Identify which cell holds the provided text, then report its (X, Y) central coordinate. 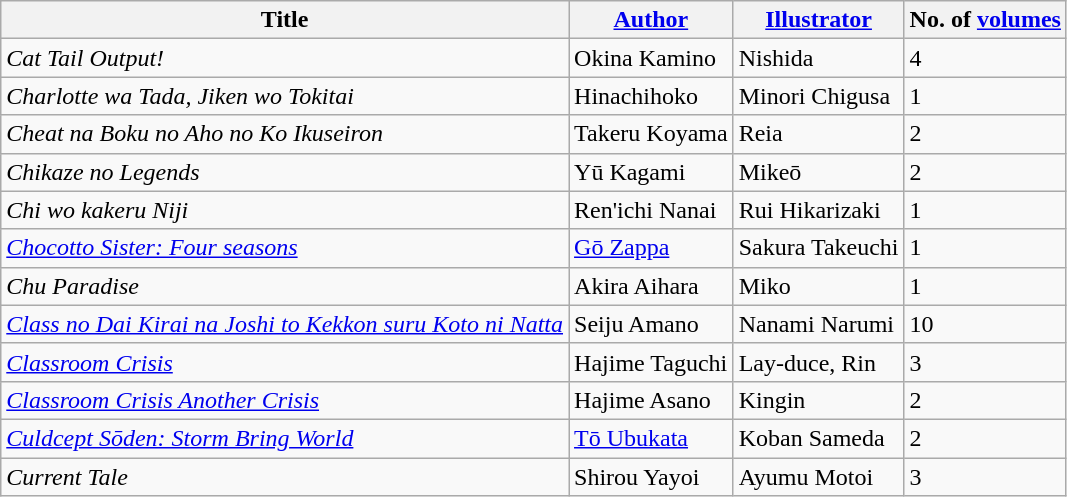
Miko (818, 286)
Akira Aihara (652, 286)
10 (985, 324)
Chi wo kakeru Niji (285, 210)
Rui Hikarizaki (818, 210)
Yū Kagami (652, 172)
Nishida (818, 58)
Ren'ichi Nanai (652, 210)
Author (652, 20)
Class no Dai Kirai na Joshi to Kekkon suru Koto ni Natta (285, 324)
Classroom Crisis (285, 362)
No. of volumes (985, 20)
Minori Chigusa (818, 96)
Cheat na Boku no Aho no Ko Ikuseiron (285, 134)
Mikeō (818, 172)
Koban Sameda (818, 438)
Title (285, 20)
Charlotte wa Tada, Jiken wo Tokitai (285, 96)
Gō Zappa (652, 248)
Lay-duce, Rin (818, 362)
Shirou Yayoi (652, 477)
Nanami Narumi (818, 324)
Tō Ubukata (652, 438)
Hajime Asano (652, 400)
Illustrator (818, 20)
Hinachihoko (652, 96)
Sakura Takeuchi (818, 248)
Reia (818, 134)
Cat Tail Output! (285, 58)
Chu Paradise (285, 286)
Hajime Taguchi (652, 362)
Ayumu Motoi (818, 477)
Classroom Crisis Another Crisis (285, 400)
Okina Kamino (652, 58)
Culdcept Sōden: Storm Bring World (285, 438)
Kingin (818, 400)
Current Tale (285, 477)
Seiju Amano (652, 324)
Takeru Koyama (652, 134)
Chikaze no Legends (285, 172)
4 (985, 58)
Chocotto Sister: Four seasons (285, 248)
